From the cell containing the given text, extract its center point as (x, y) coordinate. 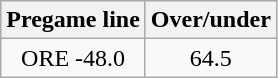
ORE -48.0 (74, 58)
Over/under (210, 20)
Pregame line (74, 20)
64.5 (210, 58)
